Find where the given text appears and provide that cell's center as (x, y) coordinate. 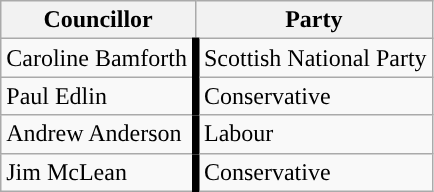
Councillor (98, 20)
Labour (314, 134)
Paul Edlin (98, 96)
Jim McLean (98, 172)
Scottish National Party (314, 58)
Party (314, 20)
Andrew Anderson (98, 134)
Caroline Bamforth (98, 58)
